Find where the given text appears and provide that cell's center as (x, y) coordinate. 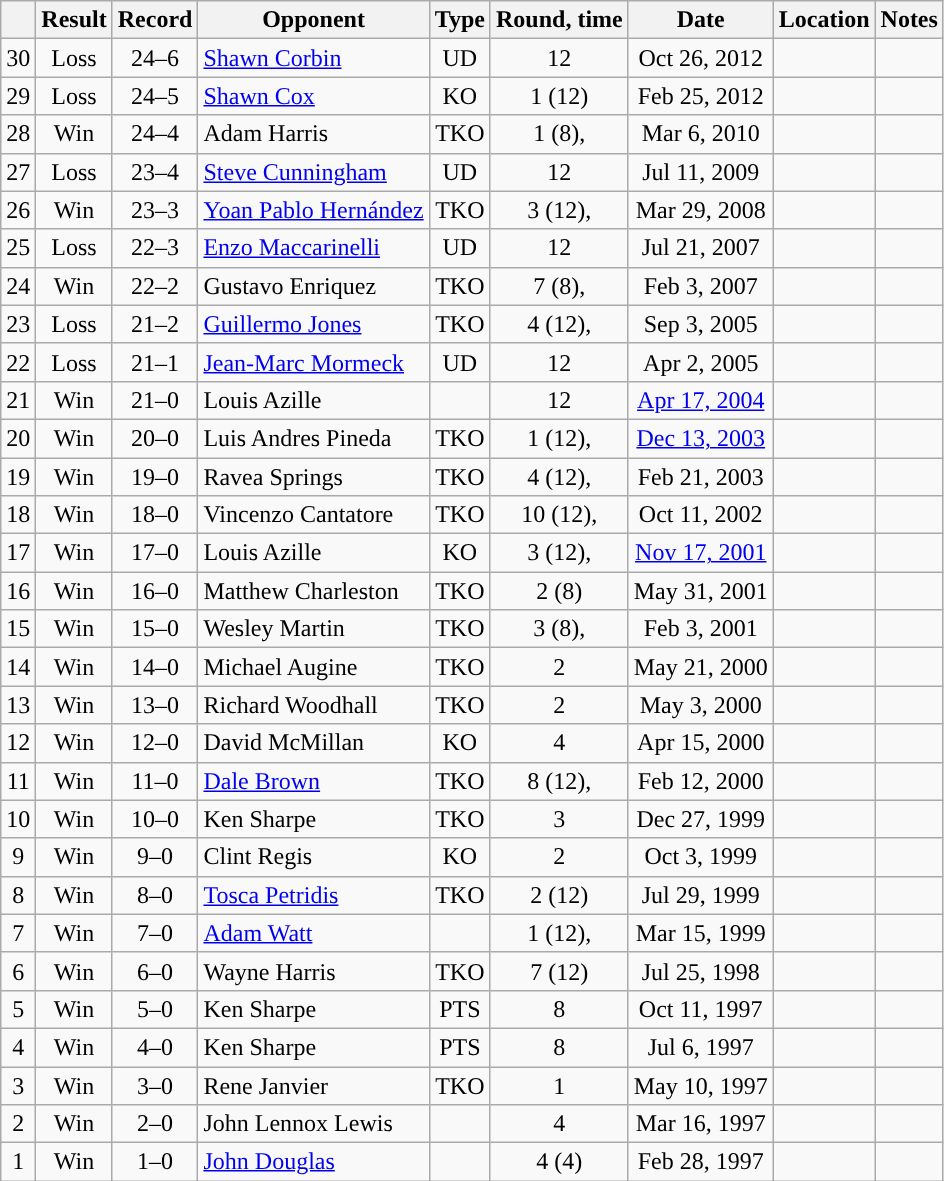
Date (700, 20)
Sep 3, 2005 (700, 324)
4–0 (155, 1047)
Wayne Harris (314, 971)
May 10, 1997 (700, 1085)
16 (18, 591)
24–5 (155, 96)
29 (18, 96)
3–0 (155, 1085)
23 (18, 324)
Opponent (314, 20)
16–0 (155, 591)
12–0 (155, 743)
24 (18, 286)
Gustavo Enriquez (314, 286)
23–4 (155, 172)
5 (18, 1009)
7 (12) (559, 971)
Rene Janvier (314, 1085)
May 3, 2000 (700, 705)
Feb 3, 2001 (700, 629)
25 (18, 248)
21–1 (155, 362)
2 (12) (559, 895)
2 (8) (559, 591)
9–0 (155, 857)
18–0 (155, 515)
Record (155, 20)
18 (18, 515)
Ravea Springs (314, 477)
Richard Woodhall (314, 705)
11–0 (155, 781)
Dec 13, 2003 (700, 438)
David McMillan (314, 743)
7–0 (155, 933)
27 (18, 172)
24–4 (155, 134)
Mar 6, 2010 (700, 134)
Clint Regis (314, 857)
Apr 15, 2000 (700, 743)
Oct 11, 1997 (700, 1009)
20–0 (155, 438)
Enzo Maccarinelli (314, 248)
Jul 21, 2007 (700, 248)
17–0 (155, 553)
8–0 (155, 895)
2–0 (155, 1124)
14 (18, 667)
Steve Cunningham (314, 172)
Jul 11, 2009 (700, 172)
Result (74, 20)
May 21, 2000 (700, 667)
10 (12), (559, 515)
Location (824, 20)
Oct 26, 2012 (700, 58)
21 (18, 400)
15–0 (155, 629)
Jul 6, 1997 (700, 1047)
1–0 (155, 1162)
22–3 (155, 248)
Jul 25, 1998 (700, 971)
Mar 15, 1999 (700, 933)
6–0 (155, 971)
7 (8), (559, 286)
Luis Andres Pineda (314, 438)
Yoan Pablo Hernández (314, 210)
Oct 3, 1999 (700, 857)
11 (18, 781)
May 31, 2001 (700, 591)
19 (18, 477)
4 (4) (559, 1162)
Apr 2, 2005 (700, 362)
9 (18, 857)
Round, time (559, 20)
14–0 (155, 667)
Feb 12, 2000 (700, 781)
10 (18, 819)
23–3 (155, 210)
30 (18, 58)
Vincenzo Cantatore (314, 515)
Type (460, 20)
26 (18, 210)
5–0 (155, 1009)
Michael Augine (314, 667)
Nov 17, 2001 (700, 553)
Shawn Corbin (314, 58)
8 (12), (559, 781)
22 (18, 362)
7 (18, 933)
Feb 25, 2012 (700, 96)
20 (18, 438)
19–0 (155, 477)
13–0 (155, 705)
Jean-Marc Mormeck (314, 362)
28 (18, 134)
Notes (909, 20)
Adam Watt (314, 933)
Jul 29, 1999 (700, 895)
John Douglas (314, 1162)
Tosca Petridis (314, 895)
Feb 28, 1997 (700, 1162)
Apr 17, 2004 (700, 400)
Oct 11, 2002 (700, 515)
1 (12) (559, 96)
Mar 29, 2008 (700, 210)
15 (18, 629)
Feb 3, 2007 (700, 286)
10–0 (155, 819)
Dec 27, 1999 (700, 819)
Shawn Cox (314, 96)
Dale Brown (314, 781)
1 (8), (559, 134)
24–6 (155, 58)
17 (18, 553)
22–2 (155, 286)
Guillermo Jones (314, 324)
Matthew Charleston (314, 591)
Mar 16, 1997 (700, 1124)
13 (18, 705)
Wesley Martin (314, 629)
6 (18, 971)
21–2 (155, 324)
3 (8), (559, 629)
John Lennox Lewis (314, 1124)
Feb 21, 2003 (700, 477)
Adam Harris (314, 134)
21–0 (155, 400)
